Search for the cell housing the specified text and yield its [x, y] center coordinate. 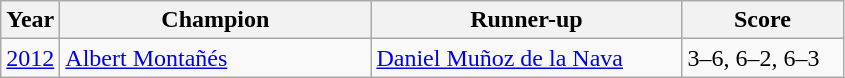
Year [30, 20]
2012 [30, 58]
Score [762, 20]
3–6, 6–2, 6–3 [762, 58]
Albert Montañés [216, 58]
Runner-up [526, 20]
Champion [216, 20]
Daniel Muñoz de la Nava [526, 58]
